Capture the cell that displays the provided text and extract its (x, y) central coordinate. 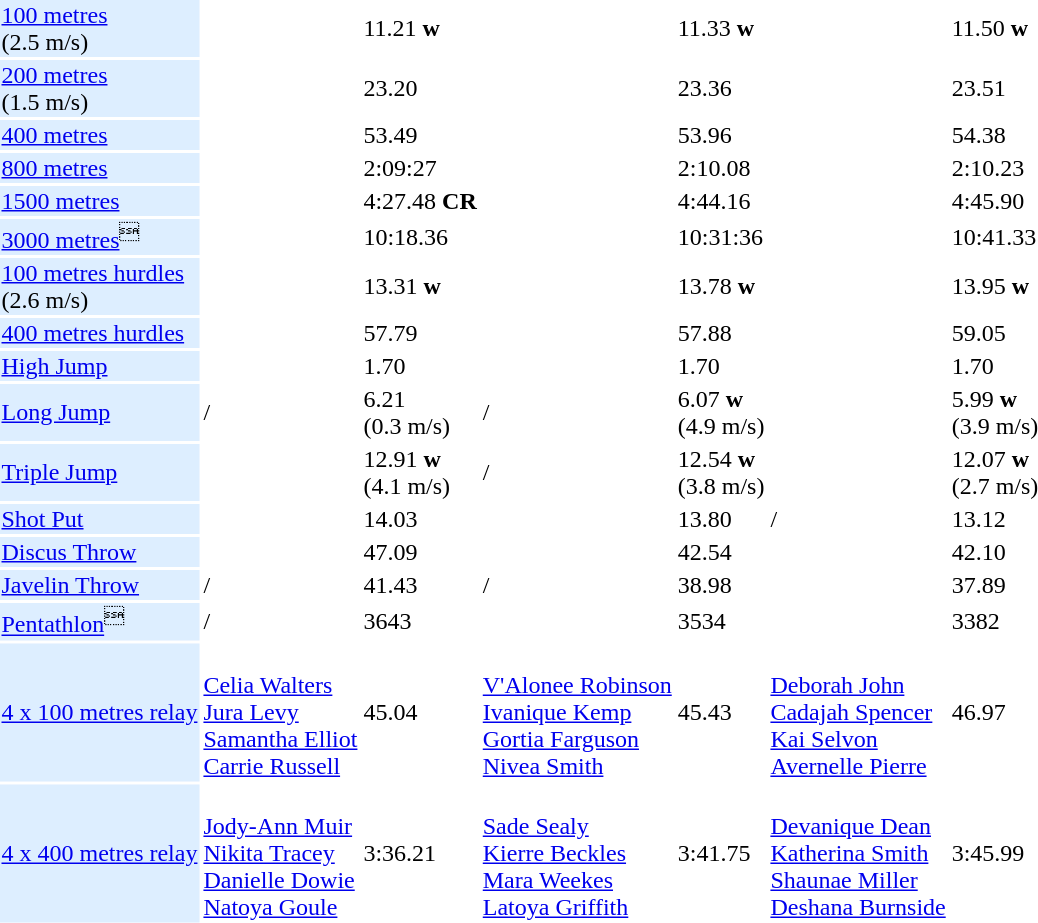
400 metres hurdles (100, 333)
800 metres (100, 168)
3:41.75 (721, 853)
100 metres hurdles (2.6 m/s) (100, 286)
57.79 (420, 333)
Long Jump (100, 412)
53.96 (721, 135)
Sade Sealy Kierre Beckles Mara Weekes Latoya Griffith (577, 853)
Devanique Dean Katherina Smith Shaunae Miller Deshana Burnside (858, 853)
23.36 (721, 88)
10:18.36 (420, 237)
14.03 (420, 519)
13.80 (721, 519)
45.43 (721, 712)
12.91 w (4.1 m/s) (420, 472)
6.07 w (4.9 m/s) (721, 412)
23.20 (420, 88)
4:27.48 CR (420, 201)
2:10.08 (721, 168)
45.04 (420, 712)
57.88 (721, 333)
Triple Jump (100, 472)
High Jump (100, 366)
Deborah John Cadajah Spencer Kai Selvon Avernelle Pierre (858, 712)
4 x 100 metres relay (100, 712)
100 metres (2.5 m/s) (100, 28)
1500 metres (100, 201)
41.43 (420, 585)
3534 (721, 621)
12.54 w (3.8 m/s) (721, 472)
400 metres (100, 135)
42.54 (721, 552)
Celia Walters Jura Levy Samantha Elliot Carrie Russell (280, 712)
13.31 w (420, 286)
13.78 w (721, 286)
3:36.21 (420, 853)
V'Alonee Robinson Ivanique Kemp Gortia Farguson Nivea Smith (577, 712)
47.09 (420, 552)
4 x 400 metres relay (100, 853)
11.21 w (420, 28)
3000 metres (100, 237)
11.33 w (721, 28)
Javelin Throw (100, 585)
10:31:36 (721, 237)
2:09:27 (420, 168)
4:44.16 (721, 201)
Discus Throw (100, 552)
200 metres (1.5 m/s) (100, 88)
Shot Put (100, 519)
53.49 (420, 135)
Jody-Ann Muir Nikita Tracey Danielle Dowie Natoya Goule (280, 853)
6.21 (0.3 m/s) (420, 412)
38.98 (721, 585)
3643 (420, 621)
Pentathlon (100, 621)
